Search for the cell housing the specified text and yield its (X, Y) center coordinate. 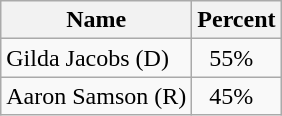
Gilda Jacobs (D) (96, 58)
55% (236, 58)
Percent (236, 20)
Aaron Samson (R) (96, 96)
Name (96, 20)
45% (236, 96)
